Identify which cell holds the provided text, then report its (x, y) central coordinate. 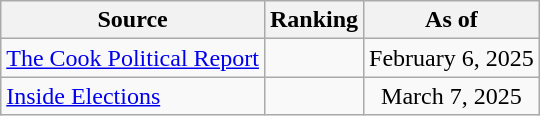
The Cook Political Report (133, 58)
February 6, 2025 (452, 58)
Source (133, 20)
Ranking (314, 20)
Inside Elections (133, 96)
March 7, 2025 (452, 96)
As of (452, 20)
